Locate the cell with the specified text and output its (x, y) center coordinate. 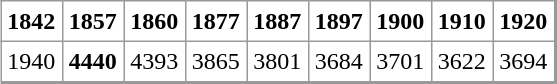
3865 (216, 62)
1910 (462, 21)
1887 (277, 21)
1857 (93, 21)
3684 (339, 62)
4393 (155, 62)
1877 (216, 21)
3622 (462, 62)
4440 (93, 62)
1920 (523, 21)
1842 (31, 21)
3801 (277, 62)
3694 (523, 62)
3701 (401, 62)
1860 (155, 21)
1940 (31, 62)
1900 (401, 21)
1897 (339, 21)
